Identify which cell holds the provided text, then report its (X, Y) central coordinate. 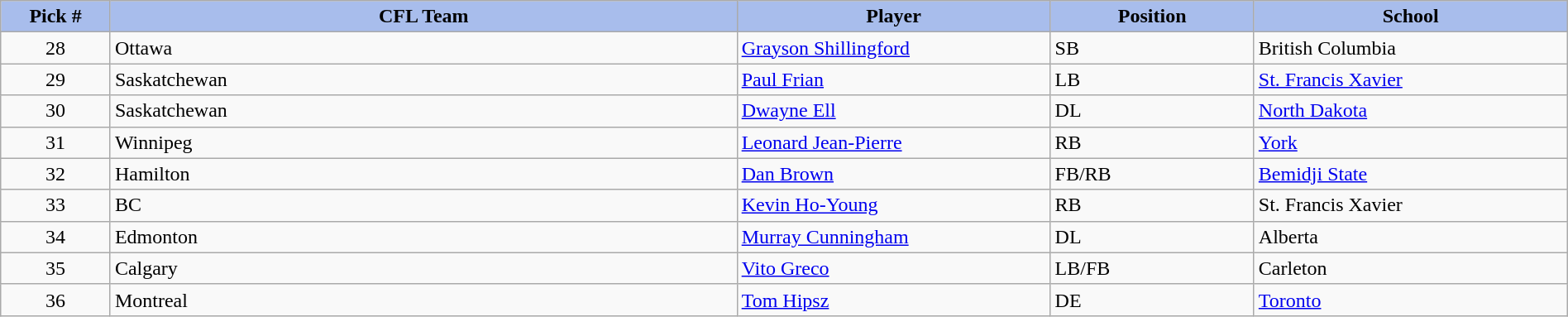
School (1411, 17)
35 (56, 268)
DE (1152, 300)
York (1411, 142)
32 (56, 174)
LB (1152, 79)
Kevin Ho-Young (893, 205)
Calgary (423, 268)
FB/RB (1152, 174)
Paul Frian (893, 79)
BC (423, 205)
34 (56, 237)
Leonard Jean-Pierre (893, 142)
31 (56, 142)
29 (56, 79)
Dwayne Ell (893, 111)
Toronto (1411, 300)
Montreal (423, 300)
Carleton (1411, 268)
Position (1152, 17)
Grayson Shillingford (893, 48)
30 (56, 111)
Alberta (1411, 237)
Edmonton (423, 237)
Tom Hipsz (893, 300)
Ottawa (423, 48)
Player (893, 17)
33 (56, 205)
LB/FB (1152, 268)
North Dakota (1411, 111)
Vito Greco (893, 268)
Winnipeg (423, 142)
28 (56, 48)
CFL Team (423, 17)
Murray Cunningham (893, 237)
Bemidji State (1411, 174)
Pick # (56, 17)
36 (56, 300)
Dan Brown (893, 174)
SB (1152, 48)
British Columbia (1411, 48)
Hamilton (423, 174)
